Output the [X, Y] coordinate of the center of the cell containing the given text.  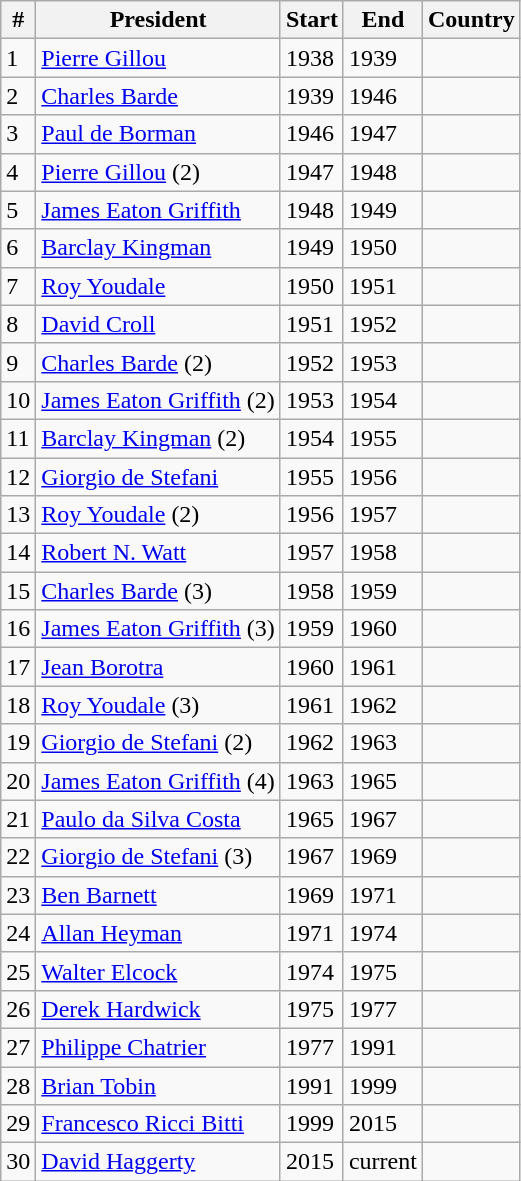
30 [18, 1162]
Barclay Kingman (2) [158, 438]
1938 [312, 58]
7 [18, 286]
9 [18, 362]
current [382, 1162]
1 [18, 58]
25 [18, 971]
President [158, 20]
Francesco Ricci Bitti [158, 1124]
James Eaton Griffith (3) [158, 629]
26 [18, 1009]
12 [18, 477]
29 [18, 1124]
13 [18, 515]
End [382, 20]
17 [18, 667]
Start [312, 20]
15 [18, 591]
Roy Youdale [158, 286]
Brian Tobin [158, 1085]
27 [18, 1047]
24 [18, 933]
5 [18, 210]
22 [18, 857]
Roy Youdale (2) [158, 515]
2 [18, 96]
Robert N. Watt [158, 553]
James Eaton Griffith [158, 210]
16 [18, 629]
Philippe Chatrier [158, 1047]
Pierre Gillou (2) [158, 172]
Charles Barde [158, 96]
23 [18, 895]
Charles Barde (2) [158, 362]
Barclay Kingman [158, 248]
14 [18, 553]
4 [18, 172]
# [18, 20]
David Croll [158, 324]
10 [18, 400]
Paulo da Silva Costa [158, 819]
21 [18, 819]
Allan Heyman [158, 933]
Country [471, 20]
6 [18, 248]
Giorgio de Stefani [158, 477]
Pierre Gillou [158, 58]
18 [18, 705]
Roy Youdale (3) [158, 705]
3 [18, 134]
Paul de Borman [158, 134]
Walter Elcock [158, 971]
28 [18, 1085]
11 [18, 438]
David Haggerty [158, 1162]
Giorgio de Stefani (2) [158, 743]
Derek Hardwick [158, 1009]
Ben Barnett [158, 895]
Jean Borotra [158, 667]
8 [18, 324]
James Eaton Griffith (2) [158, 400]
Giorgio de Stefani (3) [158, 857]
20 [18, 781]
Charles Barde (3) [158, 591]
19 [18, 743]
James Eaton Griffith (4) [158, 781]
